Detect which cell encompasses the target text, then output its (x, y) center coordinate. 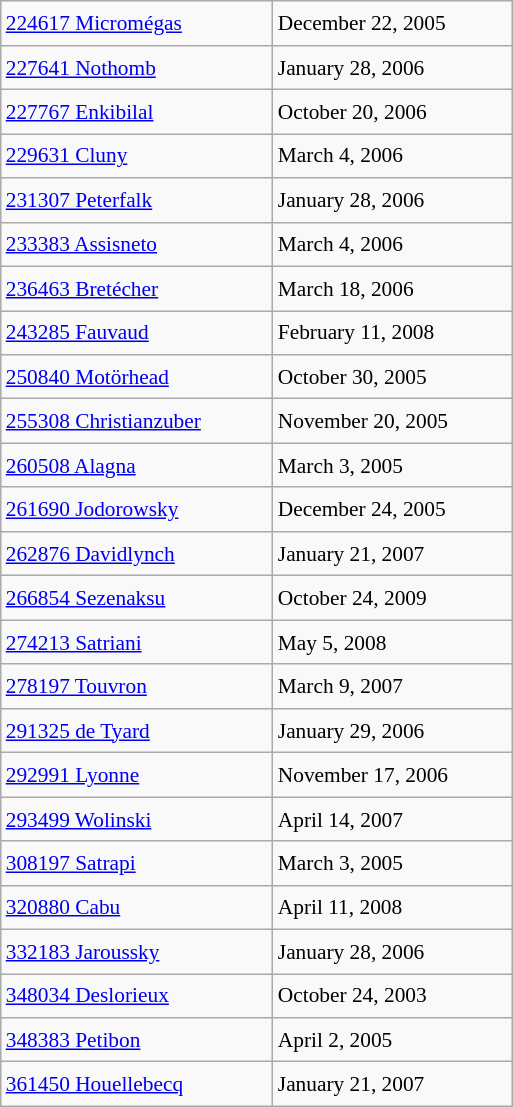
March 18, 2006 (392, 288)
November 20, 2005 (392, 421)
227767 Enkibilal (137, 112)
November 17, 2006 (392, 775)
April 2, 2005 (392, 1040)
231307 Peterfalk (137, 200)
348383 Petibon (137, 1040)
308197 Satrapi (137, 863)
October 30, 2005 (392, 377)
332183 Jaroussky (137, 951)
250840 Motörhead (137, 377)
March 9, 2007 (392, 686)
262876 Davidlynch (137, 554)
292991 Lyonne (137, 775)
243285 Fauvaud (137, 333)
May 5, 2008 (392, 642)
December 22, 2005 (392, 23)
February 11, 2008 (392, 333)
December 24, 2005 (392, 509)
224617 Micromégas (137, 23)
236463 Bretécher (137, 288)
348034 Deslorieux (137, 996)
361450 Houellebecq (137, 1084)
255308 Christianzuber (137, 421)
October 24, 2003 (392, 996)
261690 Jodorowsky (137, 509)
260508 Alagna (137, 465)
227641 Nothomb (137, 67)
278197 Touvron (137, 686)
266854 Sezenaksu (137, 598)
274213 Satriani (137, 642)
October 20, 2006 (392, 112)
April 14, 2007 (392, 819)
April 11, 2008 (392, 907)
293499 Wolinski (137, 819)
291325 de Tyard (137, 730)
229631 Cluny (137, 156)
October 24, 2009 (392, 598)
January 29, 2006 (392, 730)
233383 Assisneto (137, 244)
320880 Cabu (137, 907)
